For the text-containing cell, return its midpoint in (X, Y) coordinate format. 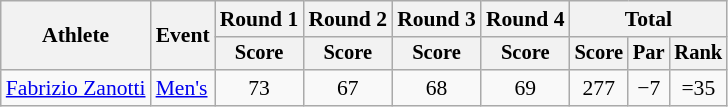
Event (183, 36)
Round 1 (260, 19)
68 (436, 88)
Par (649, 54)
Rank (699, 54)
=35 (699, 88)
73 (260, 88)
Athlete (76, 36)
Round 4 (526, 19)
67 (348, 88)
Total (649, 19)
−7 (649, 88)
Round 3 (436, 19)
Round 2 (348, 19)
Fabrizio Zanotti (76, 88)
277 (599, 88)
69 (526, 88)
Men's (183, 88)
